Locate the cell with the specified text and output its (X, Y) center coordinate. 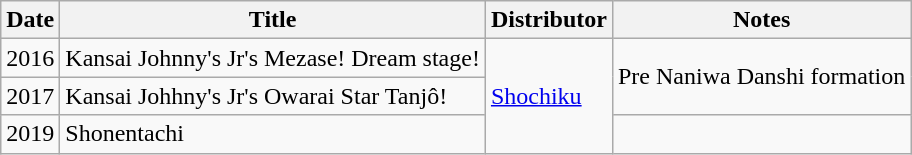
Pre Naniwa Danshi formation (761, 77)
Kansai Johnny's Jr's Mezase! Dream stage! (273, 58)
Shonentachi (273, 134)
Kansai Johhny's Jr's Owarai Star Tanjô! (273, 96)
2016 (30, 58)
Shochiku (548, 96)
Distributor (548, 20)
2019 (30, 134)
Title (273, 20)
Date (30, 20)
2017 (30, 96)
Notes (761, 20)
